From the cell containing the given text, extract its center point as [x, y] coordinate. 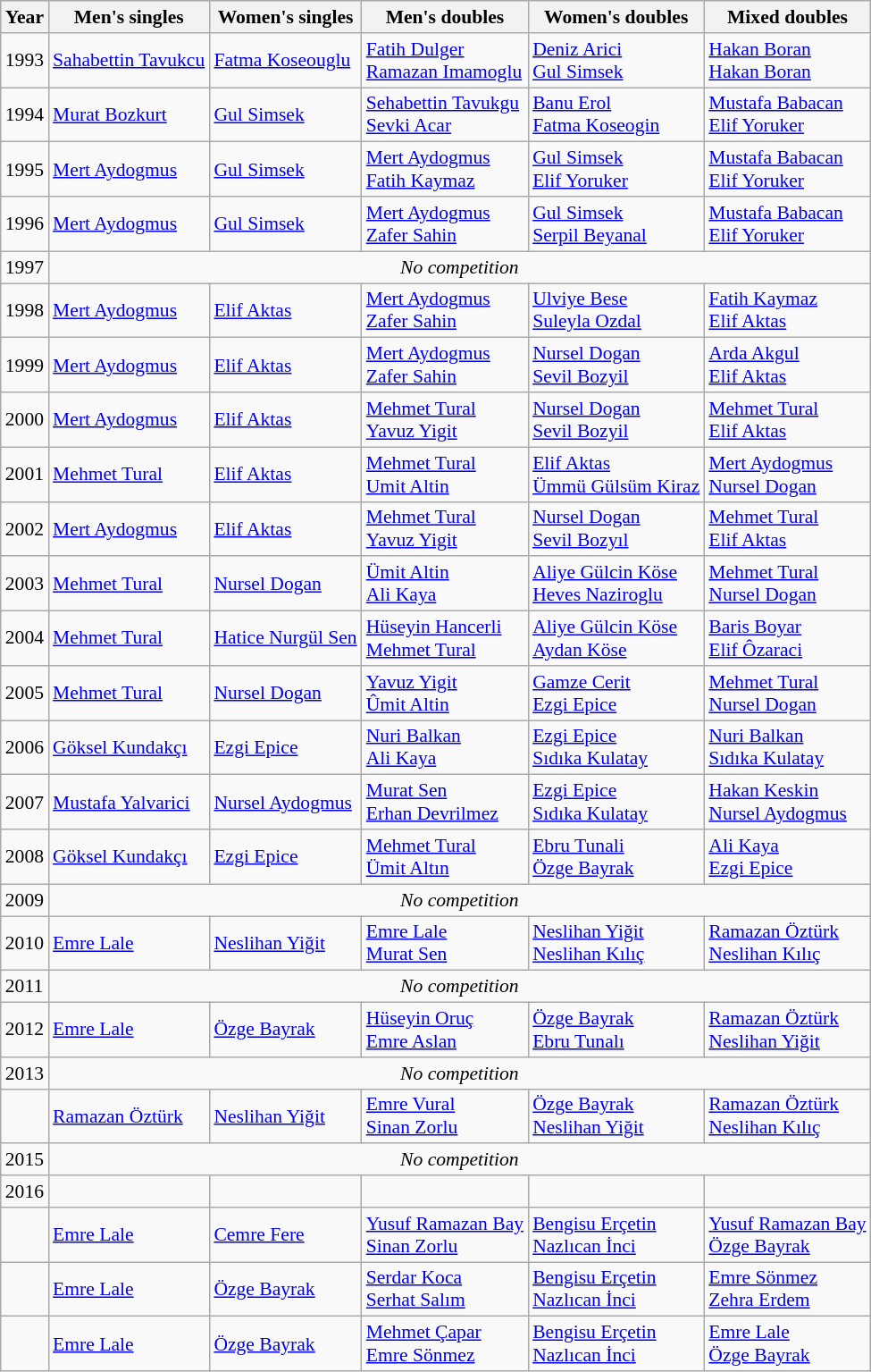
Fatih Dulger Ramazan Imamoglu [445, 61]
Yavuz YigitÛmit Altin [445, 694]
2003 [25, 585]
Aliye Gülcin KöseHeves Naziroglu [616, 585]
Murat SenErhan Devrilmez [445, 803]
Yusuf Ramazan Bay Sinan Zorlu [445, 1235]
Emre Lale Özge Bayrak [787, 1344]
Nuri BalkanSıdıka Kulatay [787, 747]
Yusuf Ramazan Bay Özge Bayrak [787, 1235]
Mert AydogmusFatih Kaymaz [445, 170]
Deniz Arici Gul Simsek [616, 61]
Gamze CeritEzgi Epice [616, 694]
Gul SimsekElif Yoruker [616, 170]
Fatih KaymazElif Aktas [787, 311]
Hüseyin HancerliMehmet Tural [445, 638]
Mehmet TuralUmit Altin [445, 474]
Özge Bayrak Ebru Tunalı [616, 1030]
1998 [25, 311]
Ulviye BeseSuleyla Ozdal [616, 311]
Mustafa Yalvarici [129, 803]
Ali Kaya Ezgi Epice [787, 856]
Özge Bayrak Neslihan Yiğit [616, 1115]
Ramazan Öztürk [129, 1115]
2008 [25, 856]
Women's singles [285, 17]
2005 [25, 694]
Nuri BalkanAli Kaya [445, 747]
Nursel Aydogmus [285, 803]
Fatma Koseouglu [285, 61]
Ramazan Öztürk Neslihan Yiğit [787, 1030]
1993 [25, 61]
Men's singles [129, 17]
1995 [25, 170]
1999 [25, 365]
Elif AktasÜmmü Gülsüm Kiraz [616, 474]
1997 [25, 267]
2012 [25, 1030]
2001 [25, 474]
Ümit AltinAli Kaya [445, 585]
Year [25, 17]
Neslihan Yiğit Neslihan Kılıç [616, 944]
2009 [25, 900]
2010 [25, 944]
Baris BoyarElif Ôzaraci [787, 638]
Emre Vural Sinan Zorlu [445, 1115]
2004 [25, 638]
Hüseyin Oruç Emre Aslan [445, 1030]
Mert AydogmusNursel Dogan [787, 474]
2000 [25, 420]
Arda AkgulElif Aktas [787, 365]
Aliye Gülcin KöseAydan Köse [616, 638]
Men's doubles [445, 17]
Cemre Fere [285, 1235]
Gul SimsekSerpil Beyanal [616, 223]
2007 [25, 803]
2015 [25, 1160]
Ebru Tunali Özge Bayrak [616, 856]
Nursel DoganSevil Bozyıl [616, 529]
Serdar Koca Serhat Salım [445, 1289]
Hakan Boran Hakan Boran [787, 61]
1994 [25, 114]
2016 [25, 1191]
Hatice Nurgül Sen [285, 638]
2006 [25, 747]
Banu ErolFatma Koseogin [616, 114]
Emre Sönmez Zehra Erdem [787, 1289]
Women's doubles [616, 17]
Mehmet Tural Ümit Altın [445, 856]
1996 [25, 223]
Sehabettin TavukguSevki Acar [445, 114]
Mehmet Çapar Emre Sönmez [445, 1344]
Mixed doubles [787, 17]
2002 [25, 529]
2011 [25, 987]
2013 [25, 1073]
Murat Bozkurt [129, 114]
Emre Lale Murat Sen [445, 944]
Sahabettin Tavukcu [129, 61]
Hakan KeskinNursel Aydogmus [787, 803]
